Search for the cell housing the specified text and yield its [X, Y] center coordinate. 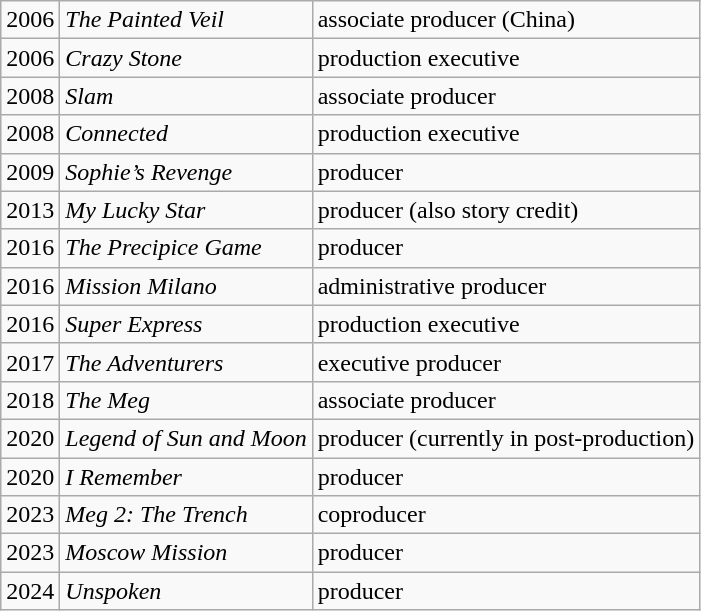
My Lucky Star [186, 210]
I Remember [186, 477]
2013 [30, 210]
The Painted Veil [186, 20]
Slam [186, 96]
Meg 2: The Trench [186, 515]
administrative producer [506, 286]
2018 [30, 400]
Sophie’s Revenge [186, 172]
Super Express [186, 324]
Connected [186, 134]
Mission Milano [186, 286]
Moscow Mission [186, 553]
associate producer (China) [506, 20]
2017 [30, 362]
2024 [30, 591]
Unspoken [186, 591]
Legend of Sun and Moon [186, 438]
coproducer [506, 515]
executive producer [506, 362]
The Meg [186, 400]
producer (currently in post-production) [506, 438]
producer (also story credit) [506, 210]
Crazy Stone [186, 58]
The Adventurers [186, 362]
2009 [30, 172]
The Precipice Game [186, 248]
